Scan for the cell matching the given text and deliver its (x, y) coordinate at center. 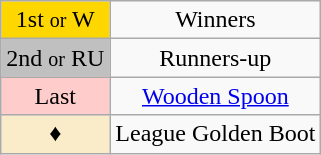
Runners-up (216, 58)
Winners (216, 20)
♦ (56, 134)
1st or W (56, 20)
Wooden Spoon (216, 96)
League Golden Boot (216, 134)
Last (56, 96)
2nd or RU (56, 58)
